Locate the cell with the specified text and output its (X, Y) center coordinate. 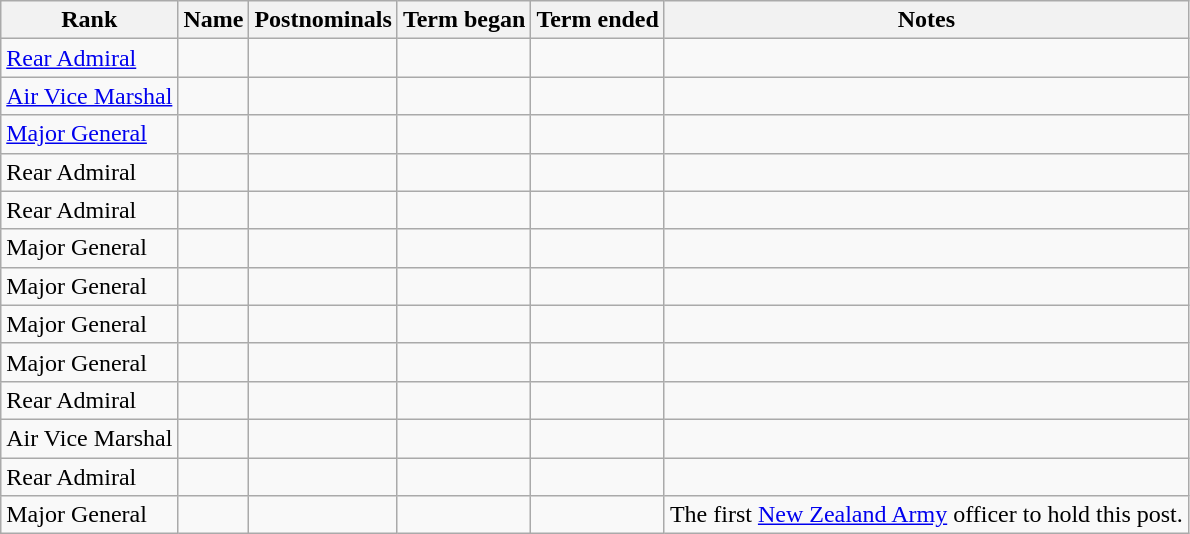
Postnominals (323, 20)
Notes (926, 20)
Name (214, 20)
The first New Zealand Army officer to hold this post. (926, 515)
Rank (90, 20)
Term began (464, 20)
Term ended (598, 20)
